From the cell containing the given text, extract its center point as (x, y) coordinate. 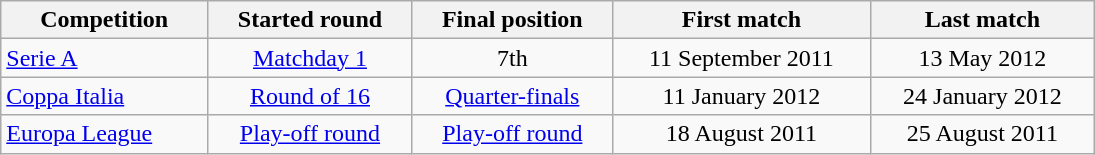
18 August 2011 (741, 134)
Round of 16 (310, 96)
Competition (104, 20)
Coppa Italia (104, 96)
Quarter-finals (512, 96)
25 August 2011 (983, 134)
Last match (983, 20)
11 January 2012 (741, 96)
13 May 2012 (983, 58)
11 September 2011 (741, 58)
Final position (512, 20)
First match (741, 20)
Started round (310, 20)
Europa League (104, 134)
24 January 2012 (983, 96)
7th (512, 58)
Serie A (104, 58)
Matchday 1 (310, 58)
